For the text-containing cell, return its midpoint in (X, Y) coordinate format. 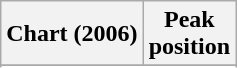
Chart (2006) (72, 34)
Peakposition (189, 34)
